Locate the cell with the specified text and output its (X, Y) center coordinate. 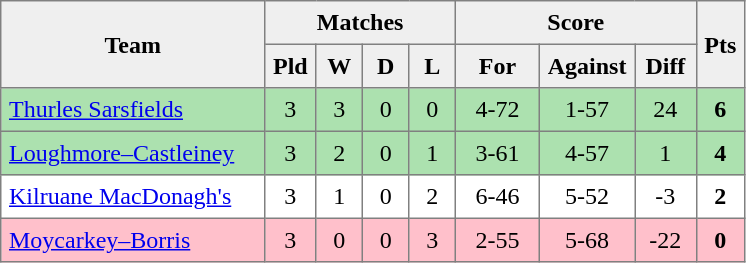
6-46 (497, 197)
4-57 (586, 153)
2-55 (497, 240)
24 (666, 110)
Diff (666, 66)
L (432, 66)
4-72 (497, 110)
Team (133, 44)
Matches (360, 23)
Pts (720, 44)
D (385, 66)
3-61 (497, 153)
4 (720, 153)
Score (576, 23)
6 (720, 110)
For (497, 66)
W (339, 66)
Against (586, 66)
-22 (666, 240)
Thurles Sarsfields (133, 110)
5-68 (586, 240)
-3 (666, 197)
Kilruane MacDonagh's (133, 197)
1-57 (586, 110)
Moycarkey–Borris (133, 240)
Loughmore–Castleiney (133, 153)
Pld (290, 66)
5-52 (586, 197)
